Capture the cell that displays the provided text and extract its (x, y) central coordinate. 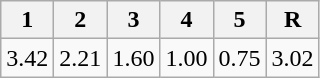
1.60 (134, 58)
R (292, 20)
0.75 (240, 58)
1.00 (186, 58)
5 (240, 20)
4 (186, 20)
3 (134, 20)
3.42 (28, 58)
3.02 (292, 58)
2.21 (80, 58)
2 (80, 20)
1 (28, 20)
